Find where the given text appears and provide that cell's center as (x, y) coordinate. 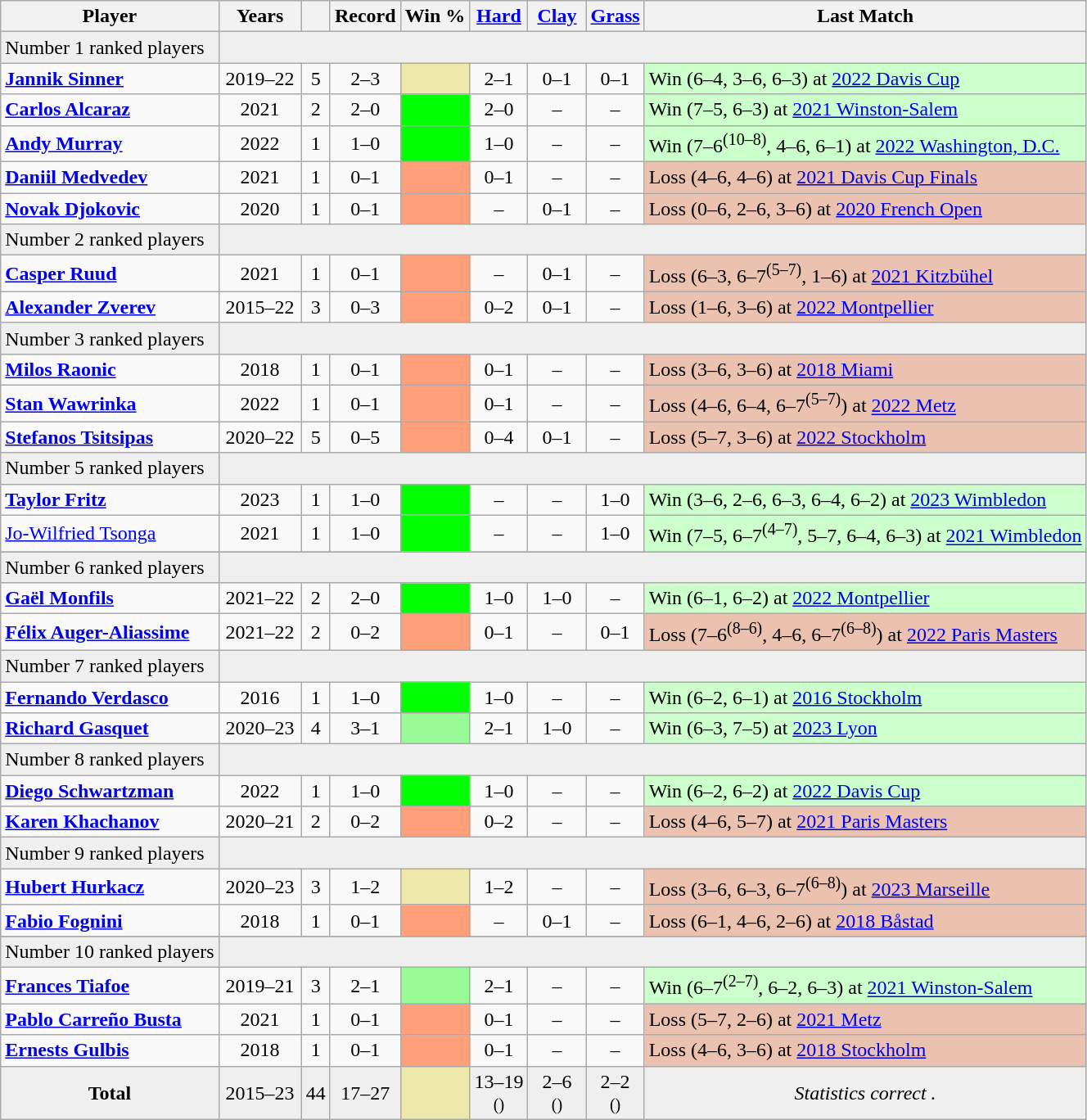
Loss (6–3, 6–7(5–7), 1–6) at 2021 Kitzbühel (865, 273)
4 (316, 729)
2020–22 (260, 437)
2019–21 (260, 986)
Win (6–2, 6–2) at 2022 Davis Cup (865, 791)
Win (3–6, 2–6, 6–3, 6–4, 6–2) at 2023 Wimbledon (865, 499)
2015–22 (260, 307)
Loss (4–6, 5–7) at 2021 Paris Masters (865, 822)
Fernando Verdasco (110, 698)
Win (7–5, 6–7(4–7), 5–7, 6–4, 6–3) at 2021 Wimbledon (865, 534)
Last Match (865, 16)
Loss (5–7, 2–6) at 2021 Metz (865, 1019)
Win (6–7(2–7), 6–2, 6–3) at 2021 Winston-Salem (865, 986)
Daniil Medvedev (110, 178)
2019–22 (260, 79)
Total (110, 1092)
44 (316, 1092)
Hard (499, 16)
Milos Raonic (110, 369)
Novak Djokovic (110, 209)
Number 2 ranked players (110, 240)
Hubert Hurkacz (110, 887)
Clay (557, 16)
Win (6–1, 6–2) at 2022 Montpellier (865, 598)
0–3 (365, 307)
Win % (435, 16)
2–2() (616, 1092)
Number 5 ranked players (110, 468)
2–6() (557, 1092)
Loss (6–1, 4–6, 2–6) at 2018 Båstad (865, 920)
Number 6 ranked players (110, 567)
Number 3 ranked players (110, 338)
Win (6–3, 7–5) at 2023 Lyon (865, 729)
Win (6–2, 6–1) at 2016 Stockholm (865, 698)
Loss (3–6, 3–6) at 2018 Miami (865, 369)
Loss (4–6, 3–6) at 2018 Stockholm (865, 1050)
3–1 (365, 729)
2020–21 (260, 822)
0–4 (499, 437)
Diego Schwartzman (110, 791)
Jannik Sinner (110, 79)
2015–23 (260, 1092)
Pablo Carreño Busta (110, 1019)
Karen Khachanov (110, 822)
Alexander Zverev (110, 307)
2016 (260, 698)
Number 10 ranked players (110, 952)
Statistics correct . (865, 1092)
Loss (1–6, 3–6) at 2022 Montpellier (865, 307)
Number 9 ranked players (110, 853)
Richard Gasquet (110, 729)
Win (7–6(10–8), 4–6, 6–1) at 2022 Washington, D.C. (865, 144)
Number 7 ranked players (110, 666)
Félix Auger-Aliassime (110, 632)
Player (110, 16)
Loss (5–7, 3–6) at 2022 Stockholm (865, 437)
Andy Murray (110, 144)
Win (6–4, 3–6, 6–3) at 2022 Davis Cup (865, 79)
Stan Wawrinka (110, 403)
13–19() (499, 1092)
Gaël Monfils (110, 598)
17–27 (365, 1092)
2–3 (365, 79)
Loss (4–6, 6–4, 6–7(5–7)) at 2022 Metz (865, 403)
Record (365, 16)
Jo-Wilfried Tsonga (110, 534)
Frances Tiafoe (110, 986)
2023 (260, 499)
Carlos Alcaraz (110, 110)
2020 (260, 209)
Taylor Fritz (110, 499)
Loss (4–6, 4–6) at 2021 Davis Cup Finals (865, 178)
Fabio Fognini (110, 920)
Number 8 ranked players (110, 760)
0–5 (365, 437)
Stefanos Tsitsipas (110, 437)
Casper Ruud (110, 273)
Years (260, 16)
Grass (616, 16)
Loss (3–6, 6–3, 6–7(6–8)) at 2023 Marseille (865, 887)
Loss (7–6(8–6), 4–6, 6–7(6–8)) at 2022 Paris Masters (865, 632)
Win (7–5, 6–3) at 2021 Winston-Salem (865, 110)
Number 1 ranked players (110, 47)
Loss (0–6, 2–6, 3–6) at 2020 French Open (865, 209)
Ernests Gulbis (110, 1050)
